Extract the (x, y) coordinate from the center of the cell holding the provided text.  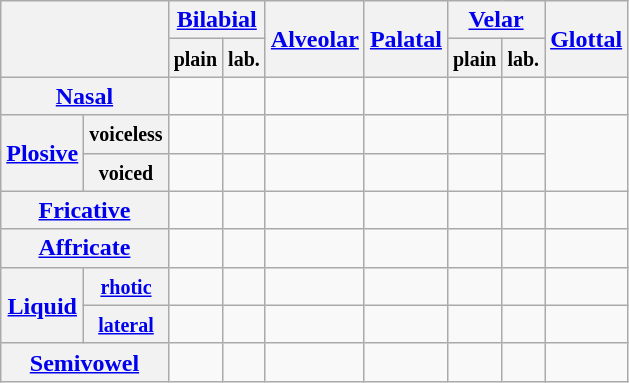
Liquid (42, 305)
Velar (496, 20)
Semivowel (84, 362)
Nasal (84, 96)
lateral (126, 324)
Alveolar (314, 39)
voiced (126, 172)
rhotic (126, 286)
Palatal (406, 39)
Affricate (84, 248)
Glottal (586, 39)
Bilabial (216, 20)
voiceless (126, 134)
Fricative (84, 210)
Plosive (42, 153)
